Pinpoint the cell where the given text exists, returning its [X, Y] midpoint coordinate. 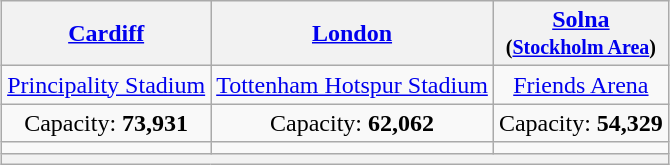
Capacity: 73,931 [106, 123]
London [352, 34]
Solna(Stockholm Area) [580, 34]
Principality Stadium [106, 85]
Cardiff [106, 34]
Capacity: 62,062 [352, 123]
Friends Arena [580, 85]
Capacity: 54,329 [580, 123]
Tottenham Hotspur Stadium [352, 85]
